Search for the cell housing the specified text and yield its (X, Y) center coordinate. 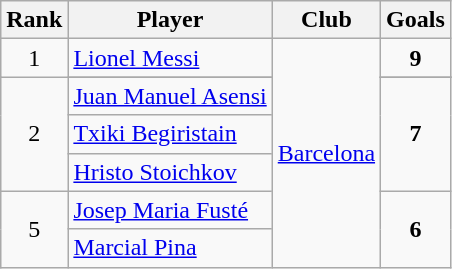
7 (416, 134)
6 (416, 229)
Player (170, 20)
Goals (416, 20)
Club (326, 20)
Juan Manuel Asensi (170, 96)
Barcelona (326, 153)
Hristo Stoichkov (170, 172)
Josep Maria Fusté (170, 210)
1 (34, 58)
Lionel Messi (170, 58)
Txiki Begiristain (170, 134)
Marcial Pina (170, 248)
2 (34, 134)
9 (416, 58)
5 (34, 229)
Rank (34, 20)
